From the cell containing the given text, extract its center point as (X, Y) coordinate. 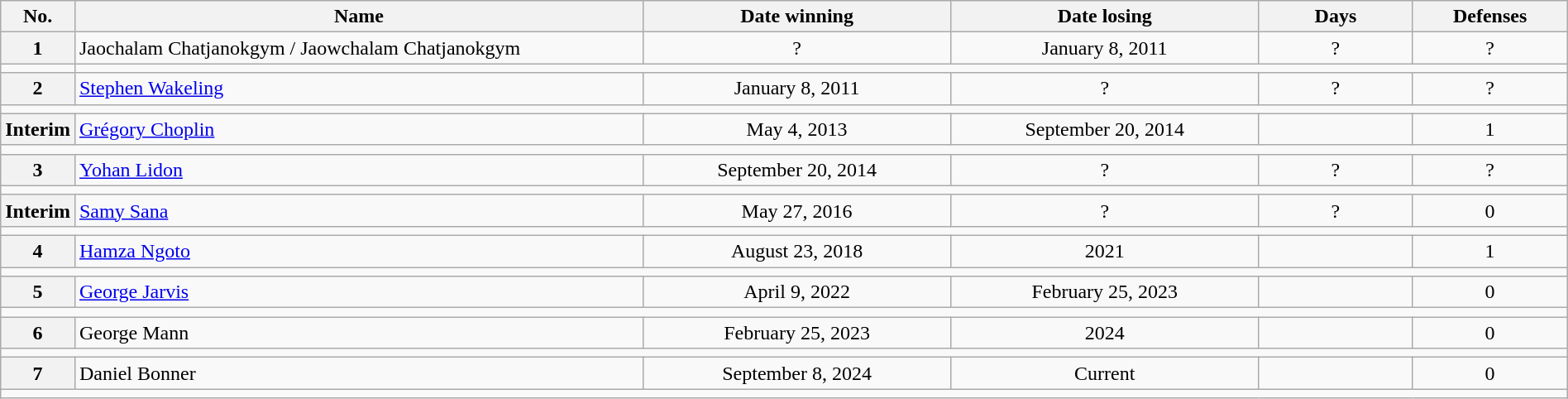
Defenses (1490, 17)
August 23, 2018 (796, 251)
5 (38, 292)
Daniel Bonner (359, 373)
Yohan Lidon (359, 170)
May 27, 2016 (796, 210)
Stephen Wakeling (359, 89)
6 (38, 333)
Name (359, 17)
Jaochalam Chatjanokgym / Jaowchalam Chatjanokgym (359, 48)
Hamza Ngoto (359, 251)
2 (38, 89)
4 (38, 251)
May 4, 2013 (796, 129)
No. (38, 17)
Date losing (1105, 17)
George Jarvis (359, 292)
2024 (1105, 333)
Current (1105, 373)
7 (38, 373)
2021 (1105, 251)
September 8, 2024 (796, 373)
3 (38, 170)
Days (1336, 17)
George Mann (359, 333)
April 9, 2022 (796, 292)
Grégory Choplin (359, 129)
Samy Sana (359, 210)
Date winning (796, 17)
